Return [X, Y] of the center of cell containing provided text 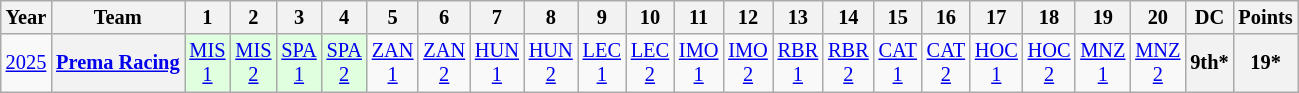
19 [1102, 17]
MIS1 [207, 63]
DC [1209, 17]
LEC2 [650, 63]
4 [344, 17]
MIS2 [253, 63]
2 [253, 17]
17 [996, 17]
15 [898, 17]
12 [748, 17]
6 [444, 17]
Team [118, 17]
HUN2 [551, 63]
CAT1 [898, 63]
RBR1 [798, 63]
20 [1158, 17]
IMO2 [748, 63]
ZAN1 [393, 63]
10 [650, 17]
7 [497, 17]
HOC2 [1050, 63]
14 [848, 17]
2025 [26, 63]
ZAN2 [444, 63]
Year [26, 17]
LEC1 [602, 63]
13 [798, 17]
HUN1 [497, 63]
MNZ1 [1102, 63]
16 [946, 17]
5 [393, 17]
3 [298, 17]
RBR2 [848, 63]
SPA2 [344, 63]
CAT2 [946, 63]
11 [698, 17]
8 [551, 17]
SPA1 [298, 63]
Points [1266, 17]
1 [207, 17]
MNZ2 [1158, 63]
HOC1 [996, 63]
9 [602, 17]
19* [1266, 63]
IMO1 [698, 63]
9th* [1209, 63]
Prema Racing [118, 63]
18 [1050, 17]
